Scan for the cell matching the given text and deliver its [x, y] coordinate at center. 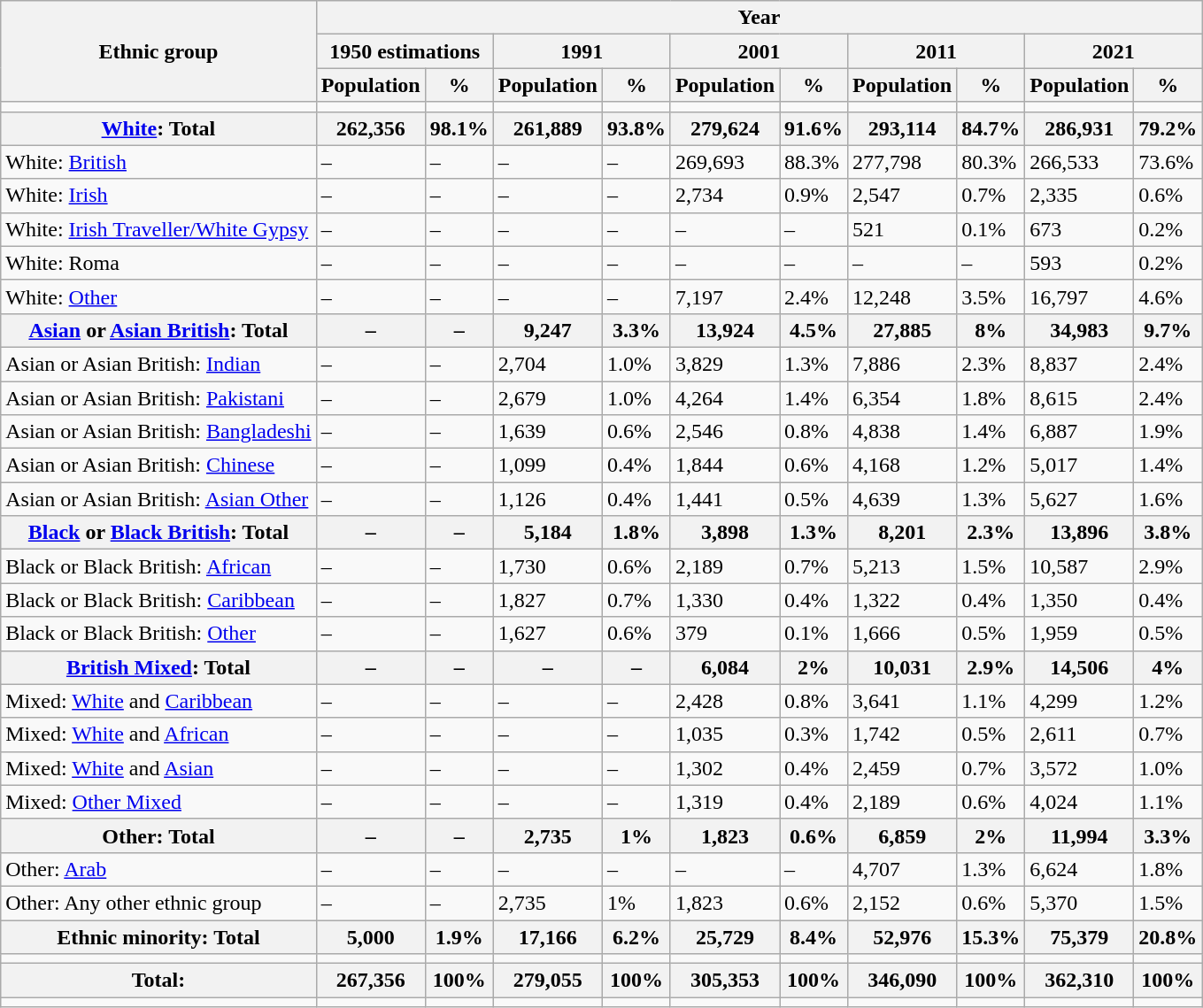
White: Other [158, 296]
4,024 [1080, 802]
8,201 [903, 533]
0.3% [814, 735]
1,330 [724, 600]
Asian or Asian British: Bangladeshi [158, 432]
White: Irish Traveller/White Gypsy [158, 229]
17,166 [547, 937]
1,639 [547, 432]
277,798 [903, 162]
3,641 [903, 701]
4,168 [903, 466]
1,322 [903, 600]
2,704 [547, 364]
11,994 [1080, 835]
286,931 [1080, 128]
4,299 [1080, 701]
1,666 [903, 634]
279,624 [724, 128]
88.3% [814, 162]
593 [1080, 263]
2,546 [724, 432]
Black or Black British: Total [158, 533]
Year [760, 18]
379 [724, 634]
3,898 [724, 533]
8.4% [814, 937]
2,335 [1080, 196]
3.8% [1168, 533]
8,615 [1080, 397]
4% [1168, 667]
Ethnic minority: Total [158, 937]
2,459 [903, 768]
10,587 [1080, 566]
6,354 [903, 397]
1,827 [547, 600]
Black or Black British: Caribbean [158, 600]
266,533 [1080, 162]
3,829 [724, 364]
1,844 [724, 466]
80.3% [991, 162]
267,356 [370, 981]
521 [903, 229]
Other: Any other ethnic group [158, 903]
4.5% [814, 330]
2,679 [547, 397]
261,889 [547, 128]
7,886 [903, 364]
5,370 [1080, 903]
1,959 [1080, 634]
79.2% [1168, 128]
15.3% [991, 937]
White: Total [158, 128]
25,729 [724, 937]
Total: [158, 981]
13,924 [724, 330]
4,707 [903, 869]
1,302 [724, 768]
Other: Total [158, 835]
Asian or Asian British: Pakistani [158, 397]
279,055 [547, 981]
1,099 [547, 466]
1.6% [1168, 499]
27,885 [903, 330]
White: Irish [158, 196]
9,247 [547, 330]
Asian or Asian British: Asian Other [158, 499]
5,213 [903, 566]
73.6% [1168, 162]
34,983 [1080, 330]
52,976 [903, 937]
Asian or Asian British: Indian [158, 364]
7,197 [724, 296]
1950 estimations [405, 51]
98.1% [459, 128]
1,627 [547, 634]
Black or Black British: African [158, 566]
Mixed: White and Caribbean [158, 701]
5,017 [1080, 466]
British Mixed: Total [158, 667]
Black or Black British: Other [158, 634]
1,319 [724, 802]
5,000 [370, 937]
6,084 [724, 667]
1,742 [903, 735]
4.6% [1168, 296]
91.6% [814, 128]
13,896 [1080, 533]
2,428 [724, 701]
1,730 [547, 566]
1,350 [1080, 600]
1991 [582, 51]
269,693 [724, 162]
2,611 [1080, 735]
3,572 [1080, 768]
6,859 [903, 835]
293,114 [903, 128]
5,184 [547, 533]
305,353 [724, 981]
9.7% [1168, 330]
75,379 [1080, 937]
2021 [1114, 51]
84.7% [991, 128]
Asian or Asian British: Chinese [158, 466]
6.2% [636, 937]
4,639 [903, 499]
673 [1080, 229]
0.9% [814, 196]
8% [991, 330]
5,627 [1080, 499]
362,310 [1080, 981]
Mixed: Other Mixed [158, 802]
Other: Arab [158, 869]
14,506 [1080, 667]
2011 [937, 51]
6,624 [1080, 869]
2,547 [903, 196]
White: Roma [158, 263]
6,887 [1080, 432]
8,837 [1080, 364]
16,797 [1080, 296]
1,035 [724, 735]
346,090 [903, 981]
2,152 [903, 903]
2001 [759, 51]
262,356 [370, 128]
20.8% [1168, 937]
12,248 [903, 296]
2,734 [724, 196]
4,264 [724, 397]
Asian or Asian British: Total [158, 330]
Mixed: White and African [158, 735]
Ethnic group [158, 51]
93.8% [636, 128]
3.5% [991, 296]
10,031 [903, 667]
Mixed: White and Asian [158, 768]
1,126 [547, 499]
1,441 [724, 499]
4,838 [903, 432]
White: British [158, 162]
